Return the (x, y) coordinate for the center point of the cell that contains the specified text.  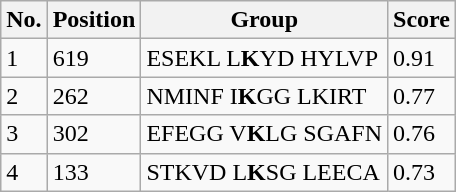
Group (264, 20)
262 (94, 96)
Position (94, 20)
ESEKL LKYD HYLVP (264, 58)
EFEGG VKLG SGAFN (264, 134)
STKVD LKSG LEECA (264, 172)
302 (94, 134)
619 (94, 58)
2 (24, 96)
No. (24, 20)
4 (24, 172)
0.91 (422, 58)
0.77 (422, 96)
133 (94, 172)
1 (24, 58)
NMINF IKGG LKIRT (264, 96)
0.76 (422, 134)
Score (422, 20)
3 (24, 134)
0.73 (422, 172)
